Detect which cell encompasses the target text, then output its (x, y) center coordinate. 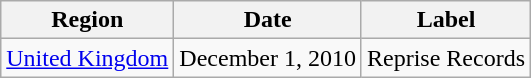
Label (446, 20)
December 1, 2010 (268, 58)
Date (268, 20)
Reprise Records (446, 58)
Region (88, 20)
United Kingdom (88, 58)
